Output the (X, Y) coordinate of the center of the cell containing the given text.  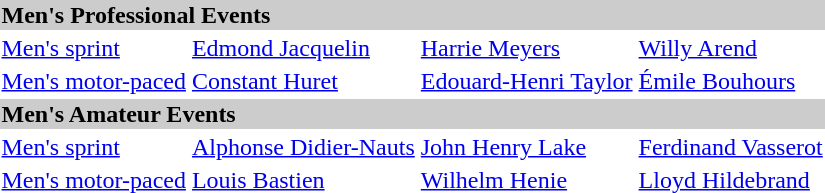
Edmond Jacquelin (303, 48)
Harrie Meyers (526, 48)
Men's motor-paced (94, 81)
Alphonse Didier-Nauts (303, 147)
Men's Amateur Events (412, 114)
Edouard-Henri Taylor (526, 81)
Émile Bouhours (730, 81)
Men's Professional Events (412, 15)
Willy Arend (730, 48)
John Henry Lake (526, 147)
Constant Huret (303, 81)
Ferdinand Vasserot (730, 147)
